Pinpoint the cell where the given text exists, returning its [x, y] midpoint coordinate. 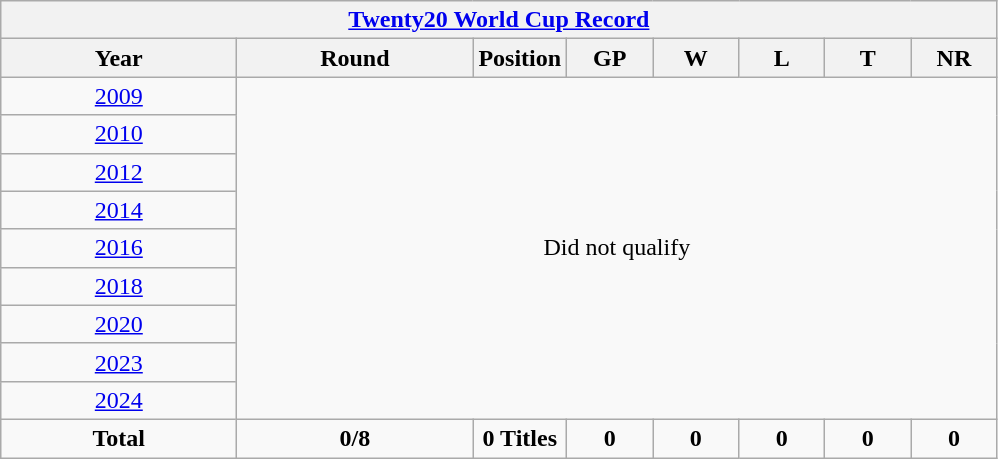
W [696, 58]
2012 [119, 172]
2018 [119, 286]
GP [610, 58]
Twenty20 World Cup Record [499, 20]
Total [119, 438]
2010 [119, 134]
Did not qualify [617, 248]
NR [954, 58]
0/8 [355, 438]
0 Titles [520, 438]
2024 [119, 400]
2016 [119, 248]
2009 [119, 96]
2014 [119, 210]
Round [355, 58]
T [868, 58]
L [782, 58]
Position [520, 58]
Year [119, 58]
2020 [119, 324]
2023 [119, 362]
